Return [X, Y] of the center of cell containing provided text 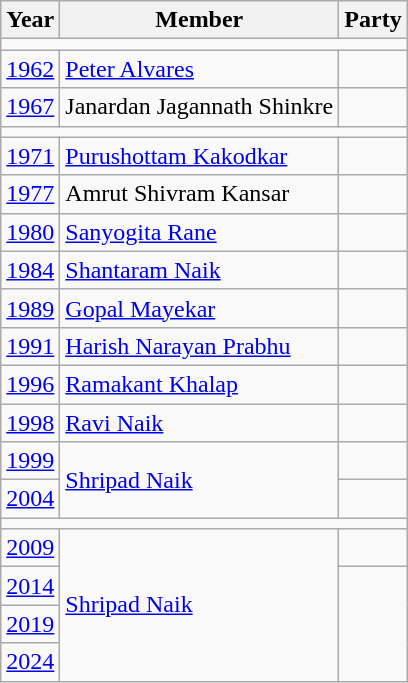
1996 [30, 384]
1971 [30, 156]
Peter Alvares [200, 69]
Purushottam Kakodkar [200, 156]
1984 [30, 270]
Amrut Shivram Kansar [200, 194]
2024 [30, 662]
1998 [30, 423]
Member [200, 20]
2014 [30, 586]
1991 [30, 346]
1962 [30, 69]
2004 [30, 499]
Party [373, 20]
Year [30, 20]
2009 [30, 548]
Gopal Mayekar [200, 308]
1989 [30, 308]
1977 [30, 194]
Shantaram Naik [200, 270]
1999 [30, 461]
2019 [30, 624]
Harish Narayan Prabhu [200, 346]
Sanyogita Rane [200, 232]
1980 [30, 232]
Ravi Naik [200, 423]
Ramakant Khalap [200, 384]
Janardan Jagannath Shinkre [200, 107]
1967 [30, 107]
